Find where the given text appears and provide that cell's center as [X, Y] coordinate. 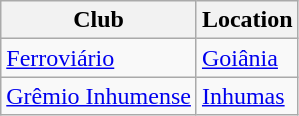
Grêmio Inhumense [99, 96]
Inhumas [247, 96]
Location [247, 20]
Goiânia [247, 58]
Club [99, 20]
Ferroviário [99, 58]
